Return the (X, Y) coordinate for the center point of the cell that contains the specified text.  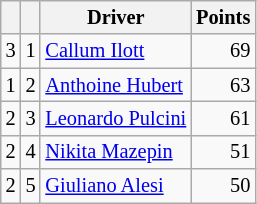
Leonardo Pulcini (116, 118)
69 (223, 51)
5 (31, 186)
Callum Ilott (116, 51)
51 (223, 152)
4 (31, 152)
Driver (116, 17)
50 (223, 186)
63 (223, 85)
Anthoine Hubert (116, 85)
61 (223, 118)
Points (223, 17)
Nikita Mazepin (116, 152)
Giuliano Alesi (116, 186)
